Find where the given text appears and provide that cell's center as (X, Y) coordinate. 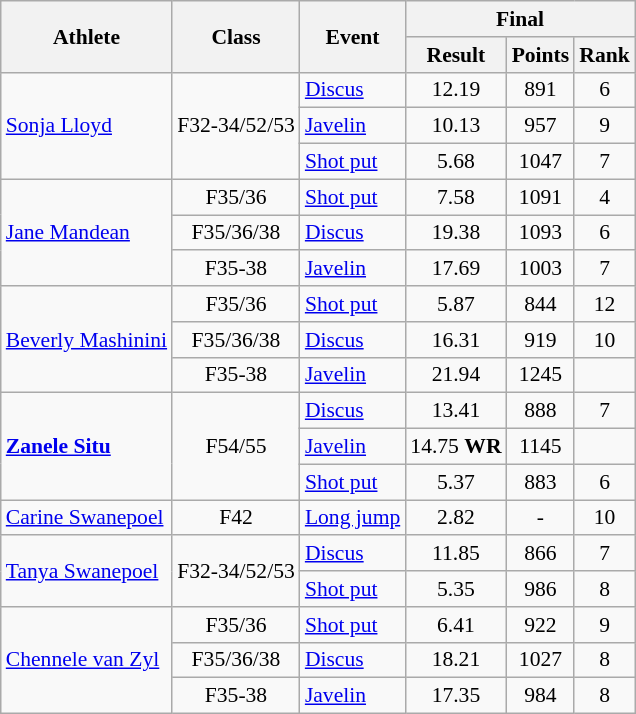
4 (604, 197)
Tanya Swanepoel (86, 572)
17.35 (456, 696)
13.41 (456, 411)
1047 (541, 162)
922 (541, 625)
986 (541, 589)
Class (236, 36)
21.94 (456, 375)
1003 (541, 269)
16.31 (456, 340)
5.87 (456, 304)
- (541, 518)
11.85 (456, 554)
Sonja Lloyd (86, 126)
Event (352, 36)
1091 (541, 197)
2.82 (456, 518)
1027 (541, 660)
6.41 (456, 625)
19.38 (456, 233)
14.75 WR (456, 447)
12 (604, 304)
10.13 (456, 126)
866 (541, 554)
1245 (541, 375)
957 (541, 126)
Rank (604, 55)
Final (520, 19)
F42 (236, 518)
5.68 (456, 162)
1093 (541, 233)
17.69 (456, 269)
Zanele Situ (86, 446)
888 (541, 411)
883 (541, 482)
891 (541, 90)
Jane Mandean (86, 232)
Result (456, 55)
Long jump (352, 518)
Points (541, 55)
5.35 (456, 589)
5.37 (456, 482)
Beverly Mashinini (86, 340)
1145 (541, 447)
18.21 (456, 660)
Carine Swanepoel (86, 518)
919 (541, 340)
984 (541, 696)
12.19 (456, 90)
7.58 (456, 197)
844 (541, 304)
Chennele van Zyl (86, 660)
F54/55 (236, 446)
Athlete (86, 36)
